Return the [x, y] coordinate for the center point of the cell that contains the specified text.  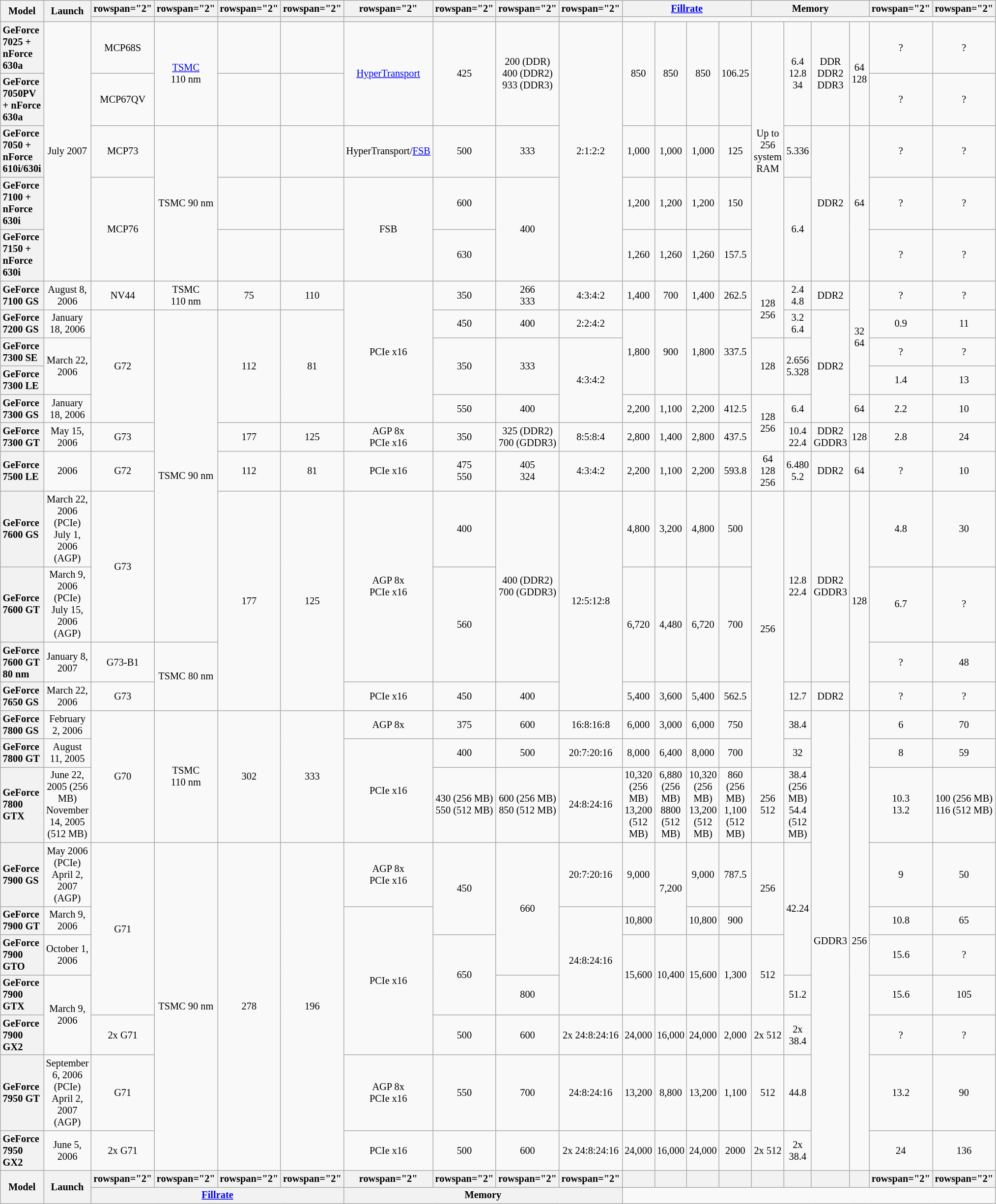
Up to 256 system RAM [768, 151]
9 [901, 874]
MCP67QV [123, 99]
NV44 [123, 295]
157.5 [736, 255]
2.6565.328 [798, 365]
12:5:12:8 [591, 601]
May 2006 (PCIe)April 2, 2007 (AGP) [68, 874]
12.822.4 [798, 587]
July 2007 [68, 151]
August 8, 2006 [68, 295]
8:5:8:4 [591, 437]
6.7 [901, 604]
GeForce 7600 GT [22, 604]
GeForce 7600 GT 80 nm [22, 662]
860 (256 MB)1,100 (512 MB) [736, 805]
GeForce 7300 GS [22, 409]
106.25 [736, 74]
2006 [68, 471]
MCP73 [123, 151]
100 (256 MB) 116 (512 MB) [964, 805]
630 [465, 255]
3264 [859, 338]
2:1:2:2 [591, 151]
GeForce 7800 GS [22, 725]
12.7 [798, 696]
0.9 [901, 324]
June 22, 2005 (256 MB)November 14, 2005 (512 MB) [68, 805]
412.5 [736, 409]
196 [313, 1007]
6,880 (256 MB)8800 (512 MB) [671, 805]
42.24 [798, 909]
560 [465, 624]
MCP68S [123, 48]
January 8, 2007 [68, 662]
430 (256 MB)550 (512 MB) [465, 805]
16:8:16:8 [591, 725]
August 11, 2005 [68, 753]
6.4805.2 [798, 471]
13.2 [901, 1092]
256512 [768, 805]
278 [250, 1007]
13 [964, 380]
2.44.8 [798, 295]
4.8 [901, 529]
GeForce 7150 + nForce 630i [22, 255]
1.4 [901, 380]
11 [964, 324]
262.5 [736, 295]
October 1, 2006 [68, 954]
May 15, 2006 [68, 437]
3,200 [671, 529]
375 [465, 725]
750 [736, 725]
GeForce 7900 GX2 [22, 1035]
6.412.834 [798, 74]
70 [964, 725]
GeForce 7900 GTX [22, 995]
GeForce 7950 GT [22, 1092]
405324 [528, 471]
50 [964, 874]
GeForce 7025 + nForce 630a [22, 48]
150 [736, 203]
400 (DDR2)700 (GDDR3) [528, 587]
GeForce 7300 LE [22, 380]
4,480 [671, 624]
136 [964, 1150]
2.2 [901, 409]
3,600 [671, 696]
G70 [123, 776]
3.26.4 [798, 324]
59 [964, 753]
February 2, 2006 [68, 725]
30 [964, 529]
2000 [736, 1150]
5.336 [798, 151]
425 [465, 74]
302 [250, 776]
38.4 (256 MB) 54.4 (512 MB) [798, 805]
800 [528, 995]
G73-B1 [123, 662]
3,000 [671, 725]
GeForce 7900 GTO [22, 954]
September 6, 2006 (PCIe)April 2, 2007 (AGP) [68, 1092]
8,800 [671, 1092]
650 [465, 975]
51.2 [798, 995]
GeForce 7100 GS [22, 295]
75 [250, 295]
MCP76 [123, 229]
90 [964, 1092]
GeForce 7300 GT [22, 437]
June 5, 2006 [68, 1150]
1,300 [736, 975]
32 [798, 753]
10,400 [671, 975]
64128 [859, 74]
562.5 [736, 696]
10.313.2 [901, 805]
DDRDDR2DDR3 [830, 74]
2,000 [736, 1035]
GeForce 7950 GX2 [22, 1150]
GDDR3 [830, 940]
10.422.4 [798, 437]
6,400 [671, 753]
7,200 [671, 888]
GeForce 7800 GT [22, 753]
64128256 [768, 471]
2.8 [901, 437]
65 [964, 921]
GeForce 7500 LE [22, 471]
TSMC 80 nm [186, 676]
266333 [528, 295]
GeForce 7100 + nForce 630i [22, 203]
48 [964, 662]
110 [313, 295]
325 (DDR2)700 (GDDR3) [528, 437]
593.8 [736, 471]
GeForce 7050PV + nForce 630a [22, 99]
10.8 [901, 921]
44.8 [798, 1092]
660 [528, 909]
HyperTransport [388, 74]
March 9, 2006 (PCIe)July 15, 2006 (AGP) [68, 604]
600 (256 MB)850 (512 MB) [528, 805]
GeForce 7200 GS [22, 324]
475550 [465, 471]
200 (DDR)400 (DDR2)933 (DDR3) [528, 74]
AGP 8x [388, 725]
105 [964, 995]
6 [901, 725]
8 [901, 753]
GeForce 7900 GT [22, 921]
GeForce 7800 GTX [22, 805]
GeForce 7900 GS [22, 874]
GeForce 7600 GS [22, 529]
GeForce 7050 + nForce 610i/630i [22, 151]
787.5 [736, 874]
337.5 [736, 352]
March 22, 2006 (PCIe)July 1, 2006 (AGP) [68, 529]
GeForce 7650 GS [22, 696]
HyperTransport/FSB [388, 151]
FSB [388, 229]
GeForce 7300 SE [22, 352]
2:2:4:2 [591, 324]
437.5 [736, 437]
38.4 [798, 725]
